Output the (X, Y) coordinate of the center of the cell containing the given text.  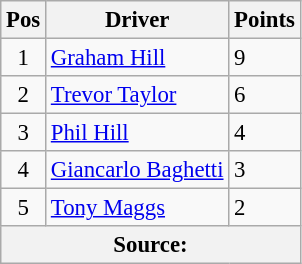
Graham Hill (138, 58)
Trevor Taylor (138, 95)
Source: (150, 245)
Giancarlo Baghetti (138, 170)
Points (264, 20)
Pos (24, 20)
Tony Maggs (138, 208)
5 (24, 208)
Phil Hill (138, 133)
Driver (138, 20)
1 (24, 58)
9 (264, 58)
6 (264, 95)
